Pinpoint the cell where the given text exists, returning its [x, y] midpoint coordinate. 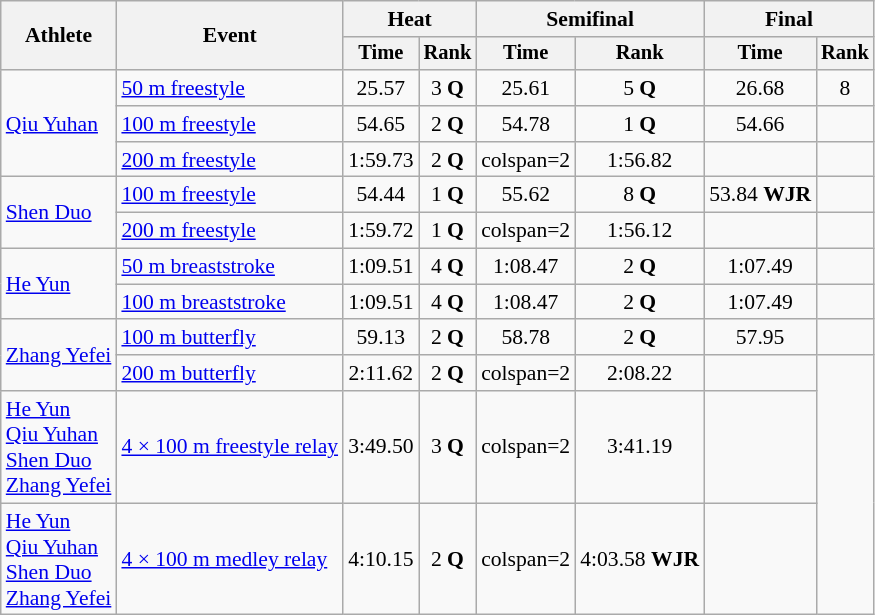
100 m butterfly [230, 338]
He Yun [59, 284]
4:10.15 [380, 559]
54.78 [526, 124]
26.68 [760, 88]
1:56.82 [640, 160]
54.66 [760, 124]
3:41.19 [640, 447]
50 m breaststroke [230, 267]
54.44 [380, 195]
4:03.58 WJR [640, 559]
25.57 [380, 88]
Zhang Yefei [59, 356]
Heat [410, 19]
200 m butterfly [230, 373]
58.78 [526, 338]
3:49.50 [380, 447]
54.65 [380, 124]
53.84 WJR [760, 195]
8 [845, 88]
Final [789, 19]
Event [230, 36]
1:59.73 [380, 160]
Qiu Yuhan [59, 124]
1:56.12 [640, 231]
59.13 [380, 338]
1:59.72 [380, 231]
Athlete [59, 36]
55.62 [526, 195]
57.95 [760, 338]
Shen Duo [59, 212]
25.61 [526, 88]
50 m freestyle [230, 88]
100 m breaststroke [230, 302]
5 Q [640, 88]
2:08.22 [640, 373]
2:11.62 [380, 373]
8 Q [640, 195]
4 × 100 m medley relay [230, 559]
Semifinal [590, 19]
4 × 100 m freestyle relay [230, 447]
